Extract the (x, y) coordinate from the center of the cell holding the provided text.  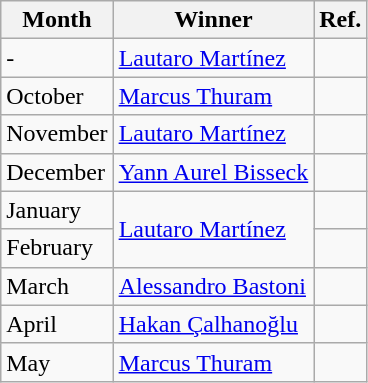
March (57, 286)
November (57, 134)
Alessandro Bastoni (214, 286)
Month (57, 20)
January (57, 210)
February (57, 248)
April (57, 324)
Ref. (340, 20)
Winner (214, 20)
December (57, 172)
Hakan Çalhanoğlu (214, 324)
Yann Aurel Bisseck (214, 172)
May (57, 362)
- (57, 58)
October (57, 96)
